Scan for the cell matching the given text and deliver its (x, y) coordinate at center. 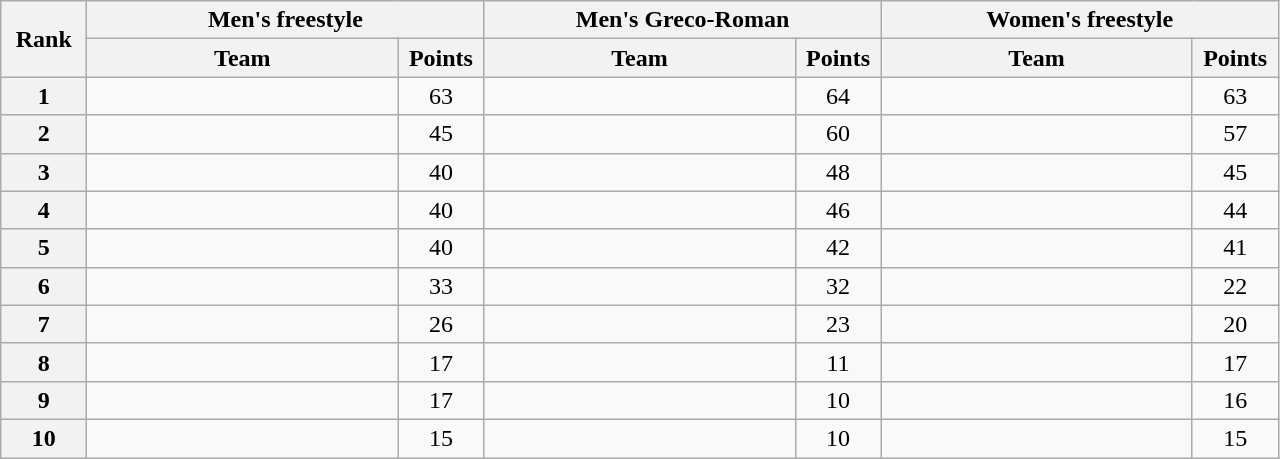
8 (44, 362)
48 (838, 172)
2 (44, 134)
Women's freestyle (1080, 20)
46 (838, 210)
1 (44, 96)
42 (838, 248)
32 (838, 286)
22 (1235, 286)
9 (44, 400)
23 (838, 324)
16 (1235, 400)
57 (1235, 134)
33 (441, 286)
20 (1235, 324)
Men's Greco-Roman (682, 20)
5 (44, 248)
41 (1235, 248)
7 (44, 324)
26 (441, 324)
44 (1235, 210)
Men's freestyle (286, 20)
3 (44, 172)
4 (44, 210)
6 (44, 286)
11 (838, 362)
64 (838, 96)
Rank (44, 39)
60 (838, 134)
